Detect which cell encompasses the target text, then output its (X, Y) center coordinate. 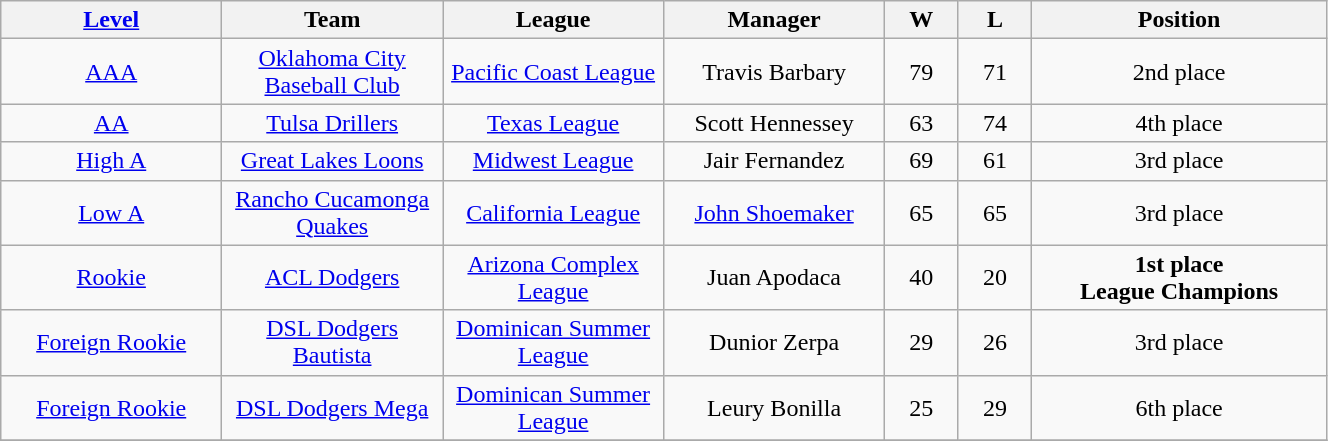
61 (995, 161)
DSL Dodgers Bautista (332, 342)
Rookie (112, 278)
High A (112, 161)
Tulsa Drillers (332, 123)
25 (922, 408)
Manager (774, 20)
74 (995, 123)
79 (922, 72)
Travis Barbary (774, 72)
DSL Dodgers Mega (332, 408)
Juan Apodaca (774, 278)
Rancho Cucamonga Quakes (332, 212)
63 (922, 123)
California League (554, 212)
League (554, 20)
AAA (112, 72)
Oklahoma City Baseball Club (332, 72)
Jair Fernandez (774, 161)
John Shoemaker (774, 212)
69 (922, 161)
Scott Hennessey (774, 123)
L (995, 20)
Texas League (554, 123)
1st place League Champions (1180, 278)
Arizona Complex League (554, 278)
2nd place (1180, 72)
4th place (1180, 123)
Position (1180, 20)
Team (332, 20)
40 (922, 278)
Low A (112, 212)
AA (112, 123)
6th place (1180, 408)
20 (995, 278)
Midwest League (554, 161)
Dunior Zerpa (774, 342)
ACL Dodgers (332, 278)
26 (995, 342)
W (922, 20)
Pacific Coast League (554, 72)
Great Lakes Loons (332, 161)
Leury Bonilla (774, 408)
Level (112, 20)
71 (995, 72)
